Extract the (x, y) coordinate from the center of the cell holding the provided text.  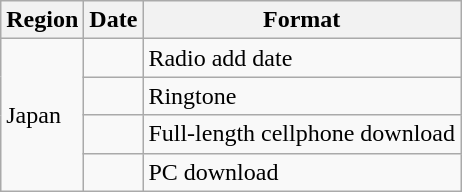
PC download (302, 172)
Radio add date (302, 58)
Japan (42, 115)
Date (114, 20)
Full-length cellphone download (302, 134)
Ringtone (302, 96)
Region (42, 20)
Format (302, 20)
